Scan for the cell matching the given text and deliver its [x, y] coordinate at center. 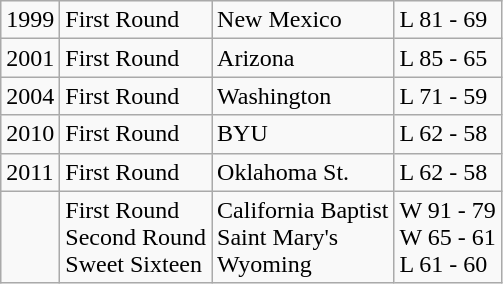
2011 [30, 172]
2004 [30, 96]
BYU [303, 134]
L 71 - 59 [448, 96]
1999 [30, 20]
California BaptistSaint Mary'sWyoming [303, 237]
Washington [303, 96]
Oklahoma St. [303, 172]
L 85 - 65 [448, 58]
Arizona [303, 58]
2001 [30, 58]
First RoundSecond RoundSweet Sixteen [136, 237]
2010 [30, 134]
W 91 - 79W 65 - 61L 61 - 60 [448, 237]
L 81 - 69 [448, 20]
New Mexico [303, 20]
